Return (x, y) of the center of cell containing provided text 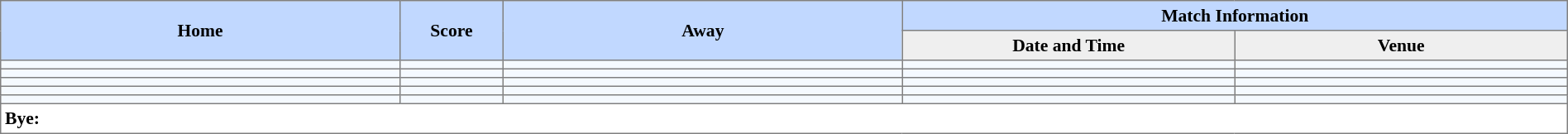
Date and Time (1068, 45)
Venue (1401, 45)
Home (200, 31)
Bye: (784, 118)
Away (703, 31)
Match Information (1235, 16)
Score (452, 31)
